Search for the cell housing the specified text and yield its [x, y] center coordinate. 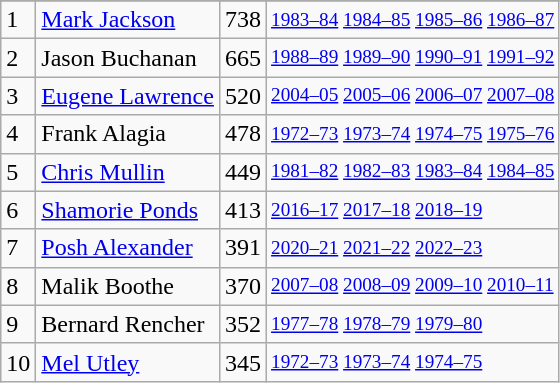
2007–08 2008–09 2009–10 2010–11 [413, 286]
2 [18, 58]
1972–73 1973–74 1974–75 1975–76 [413, 134]
449 [242, 172]
Mel Utley [128, 362]
5 [18, 172]
6 [18, 210]
1972–73 1973–74 1974–75 [413, 362]
2004–05 2005–06 2006–07 2007–08 [413, 96]
2020–21 2021–22 2022–23 [413, 248]
1 [18, 20]
Posh Alexander [128, 248]
1988–89 1989–90 1990–91 1991–92 [413, 58]
4 [18, 134]
370 [242, 286]
Frank Alagia [128, 134]
1983–84 1984–85 1985–86 1986–87 [413, 20]
Chris Mullin [128, 172]
2016–17 2017–18 2018–19 [413, 210]
738 [242, 20]
3 [18, 96]
413 [242, 210]
391 [242, 248]
345 [242, 362]
Eugene Lawrence [128, 96]
352 [242, 324]
Shamorie Ponds [128, 210]
520 [242, 96]
478 [242, 134]
1981–82 1982–83 1983–84 1984–85 [413, 172]
Mark Jackson [128, 20]
Malik Boothe [128, 286]
9 [18, 324]
Jason Buchanan [128, 58]
Bernard Rencher [128, 324]
665 [242, 58]
10 [18, 362]
7 [18, 248]
8 [18, 286]
1977–78 1978–79 1979–80 [413, 324]
